Extract the (X, Y) coordinate from the center of the cell holding the provided text.  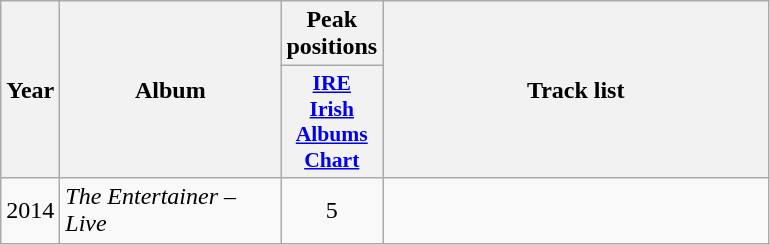
Peak positions (332, 34)
Track list (576, 90)
The Entertainer – Live (170, 210)
2014 (30, 210)
Album (170, 90)
Year (30, 90)
IRE Irish Albums Chart (332, 122)
5 (332, 210)
